For the text-containing cell, return its midpoint in (X, Y) coordinate format. 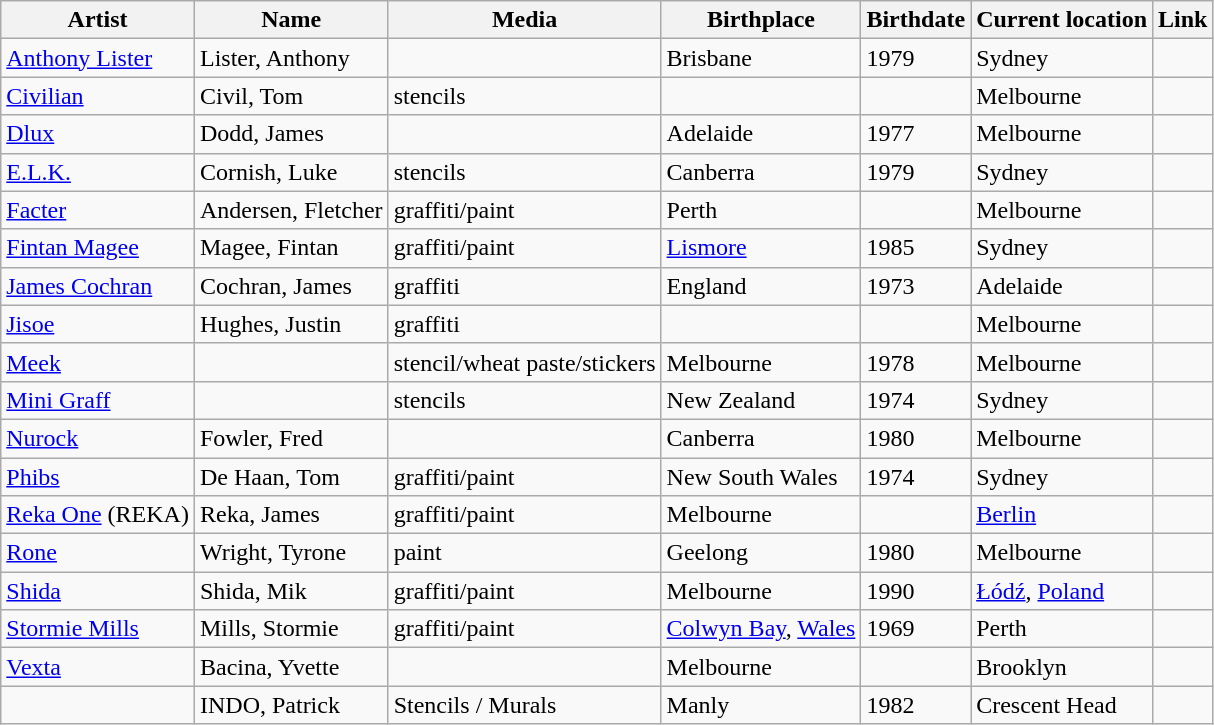
Dodd, James (291, 134)
Łódź, Poland (1062, 591)
Facter (98, 210)
Geelong (761, 553)
1978 (916, 362)
New South Wales (761, 477)
Reka, James (291, 515)
Link (1183, 20)
Brisbane (761, 58)
Stormie Mills (98, 629)
Mini Graff (98, 400)
Wright, Tyrone (291, 553)
Fowler, Fred (291, 438)
Cornish, Luke (291, 172)
Current location (1062, 20)
Vexta (98, 667)
stencil/wheat paste/stickers (524, 362)
Birthplace (761, 20)
Brooklyn (1062, 667)
Reka One (REKA) (98, 515)
Magee, Fintan (291, 248)
Phibs (98, 477)
Bacina, Yvette (291, 667)
Crescent Head (1062, 705)
1973 (916, 286)
Fintan Magee (98, 248)
1969 (916, 629)
Stencils / Murals (524, 705)
Birthdate (916, 20)
Andersen, Fletcher (291, 210)
England (761, 286)
Nurock (98, 438)
Name (291, 20)
Shida, Mik (291, 591)
Mills, Stormie (291, 629)
New Zealand (761, 400)
paint (524, 553)
INDO, Patrick (291, 705)
E.L.K. (98, 172)
Jisoe (98, 324)
Colwyn Bay, Wales (761, 629)
James Cochran (98, 286)
Lister, Anthony (291, 58)
Media (524, 20)
Shida (98, 591)
Cochran, James (291, 286)
1982 (916, 705)
Rone (98, 553)
1990 (916, 591)
1985 (916, 248)
Berlin (1062, 515)
Hughes, Justin (291, 324)
De Haan, Tom (291, 477)
Artist (98, 20)
1977 (916, 134)
Meek (98, 362)
Lismore (761, 248)
Anthony Lister (98, 58)
Dlux (98, 134)
Civil, Tom (291, 96)
Manly (761, 705)
Civilian (98, 96)
